Locate the cell with the specified text and output its (X, Y) center coordinate. 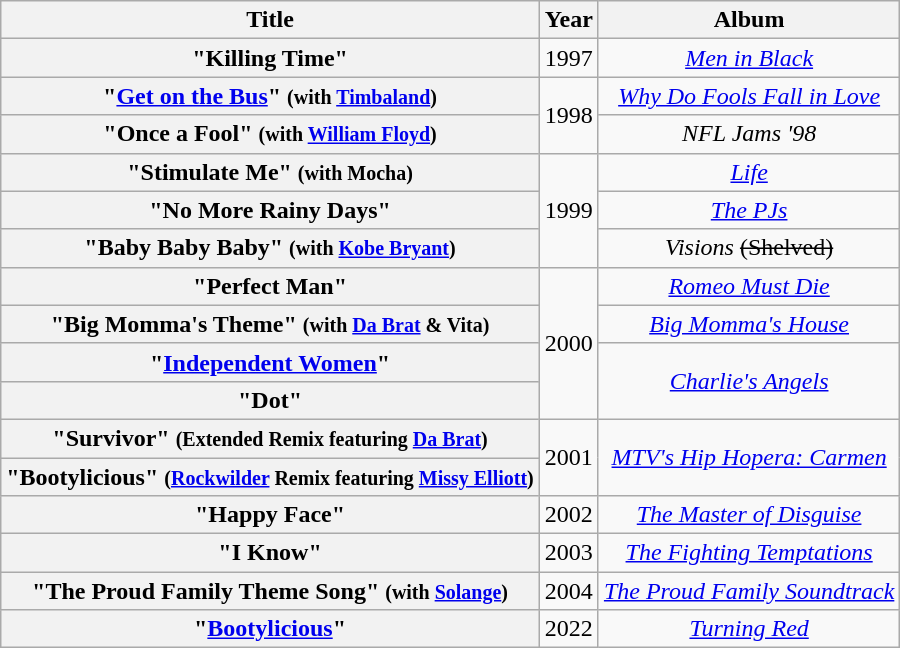
Year (568, 20)
2003 (568, 553)
2000 (568, 343)
Album (748, 20)
"I Know" (270, 553)
"Dot" (270, 400)
"The Proud Family Theme Song" (with Solange) (270, 591)
"Perfect Man" (270, 286)
"Killing Time" (270, 58)
"Happy Face" (270, 515)
Men in Black (748, 58)
Why Do Fools Fall in Love (748, 96)
"Independent Women" (270, 362)
"Baby Baby Baby" (with Kobe Bryant) (270, 248)
The Master of Disguise (748, 515)
1998 (568, 115)
1999 (568, 210)
Title (270, 20)
Turning Red (748, 629)
The Fighting Temptations (748, 553)
1997 (568, 58)
Visions (Shelved) (748, 248)
2001 (568, 457)
The Proud Family Soundtrack (748, 591)
The PJs (748, 210)
2004 (568, 591)
"Big Momma's Theme" (with Da Brat & Vita) (270, 324)
MTV's Hip Hopera: Carmen (748, 457)
Big Momma's House (748, 324)
"Once a Fool" (with William Floyd) (270, 134)
NFL Jams '98 (748, 134)
"Bootylicious" (Rockwilder Remix featuring Missy Elliott) (270, 477)
2022 (568, 629)
"Stimulate Me" (with Mocha) (270, 172)
"Bootylicious" (270, 629)
"Survivor" (Extended Remix featuring Da Brat) (270, 438)
"Get on the Bus" (with Timbaland) (270, 96)
2002 (568, 515)
Life (748, 172)
"No More Rainy Days" (270, 210)
Romeo Must Die (748, 286)
Charlie's Angels (748, 381)
